Locate the cell with the specified text and output its (X, Y) center coordinate. 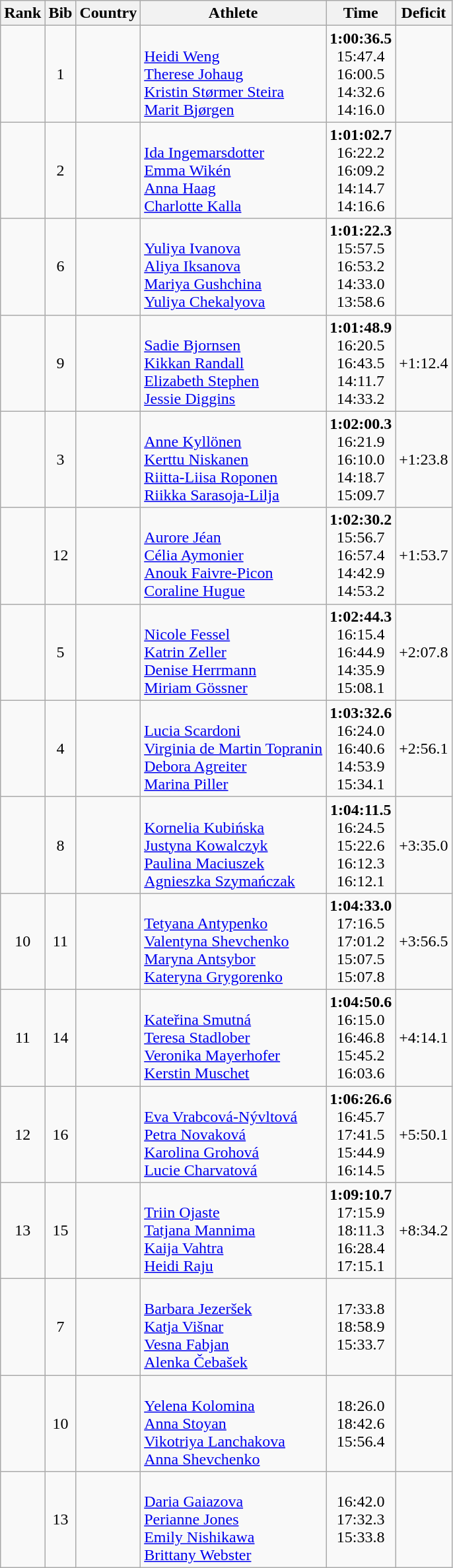
1:00:36.515:47.416:00.514:32.614:16.0 (361, 74)
4 (61, 748)
+2:07.8 (424, 652)
1:02:44.316:15.416:44.914:35.915:08.1 (361, 652)
Rank (22, 13)
16 (61, 1134)
1:04:11.516:24.515:22.616:12.316:12.1 (361, 845)
5 (61, 652)
Deficit (424, 13)
Anne KyllönenKerttu NiskanenRiitta-Liisa RoponenRiikka Sarasoja-Lilja (234, 459)
18:26.018:42.615:56.4 (361, 1423)
6 (61, 267)
Athlete (234, 13)
16:42.017:32.3 15:33.8 (361, 1520)
Tetyana AntypenkoValentyna ShevchenkoMaryna AntsyborKateryna Grygorenko (234, 941)
+1:53.7 (424, 556)
17:33.818:58.915:33.7 (361, 1327)
1:01:22.315:57.516:53.214:33.013:58.6 (361, 267)
1:04:33.017:16.517:01.215:07.515:07.8 (361, 941)
Eva Vrabcová-NývltováPetra NovakováKarolina GrohováLucie Charvatová (234, 1134)
1:01:48.916:20.516:43.514:11.714:33.2 (361, 363)
+1:23.8 (424, 459)
9 (61, 363)
2 (61, 170)
14 (61, 1037)
Kateřina SmutnáTeresa StadloberVeronika MayerhoferKerstin Muschet (234, 1037)
Barbara JezeršekKatja VišnarVesna FabjanAlenka Čebašek (234, 1327)
1 (61, 74)
1:02:00.316:21.916:10.014:18.715:09.7 (361, 459)
+2:56.1 (424, 748)
Sadie BjornsenKikkan RandallElizabeth StephenJessie Diggins (234, 363)
Nicole FesselKatrin ZellerDenise HerrmannMiriam Gössner (234, 652)
15 (61, 1231)
8 (61, 845)
+8:34.2 (424, 1231)
Ida IngemarsdotterEmma WikénAnna HaagCharlotte Kalla (234, 170)
+3:56.5 (424, 941)
Country (108, 13)
+4:14.1 (424, 1037)
1:06:26.616:45.717:41.515:44.916:14.5 (361, 1134)
Aurore JéanCélia AymonierAnouk Faivre-PiconCoraline Hugue (234, 556)
+3:35.0 (424, 845)
3 (61, 459)
1:09:10.717:15.918:11.316:28.417:15.1 (361, 1231)
1:02:30.215:56.716:57.414:42.914:53.2 (361, 556)
1:03:32.616:24.016:40.614:53.915:34.1 (361, 748)
Daria GaiazovaPerianne JonesEmily NishikawaBrittany Webster (234, 1520)
Heidi WengTherese JohaugKristin Størmer SteiraMarit Bjørgen (234, 74)
Lucia ScardoniVirginia de Martin TopraninDebora AgreiterMarina Piller (234, 748)
Yuliya IvanovaAliya IksanovaMariya GushchinaYuliya Chekalyova (234, 267)
+1:12.4 (424, 363)
1:01:02.716:22.216:09.214:14.714:16.6 (361, 170)
1:04:50.616:15.016:46.815:45.216:03.6 (361, 1037)
Kornelia KubińskaJustyna KowalczykPaulina MaciuszekAgnieszka Szymańczak (234, 845)
+5:50.1 (424, 1134)
Triin OjasteTatjana MannimaKaija VahtraHeidi Raju (234, 1231)
Yelena KolominaAnna StoyanVikotriya LanchakovaAnna Shevchenko (234, 1423)
Bib (61, 13)
Time (361, 13)
7 (61, 1327)
